For the text-containing cell, return its midpoint in [x, y] coordinate format. 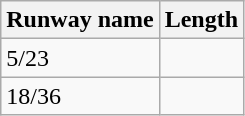
18/36 [80, 96]
Runway name [80, 20]
Length [201, 20]
5/23 [80, 58]
